Scan for the cell matching the given text and deliver its [X, Y] coordinate at center. 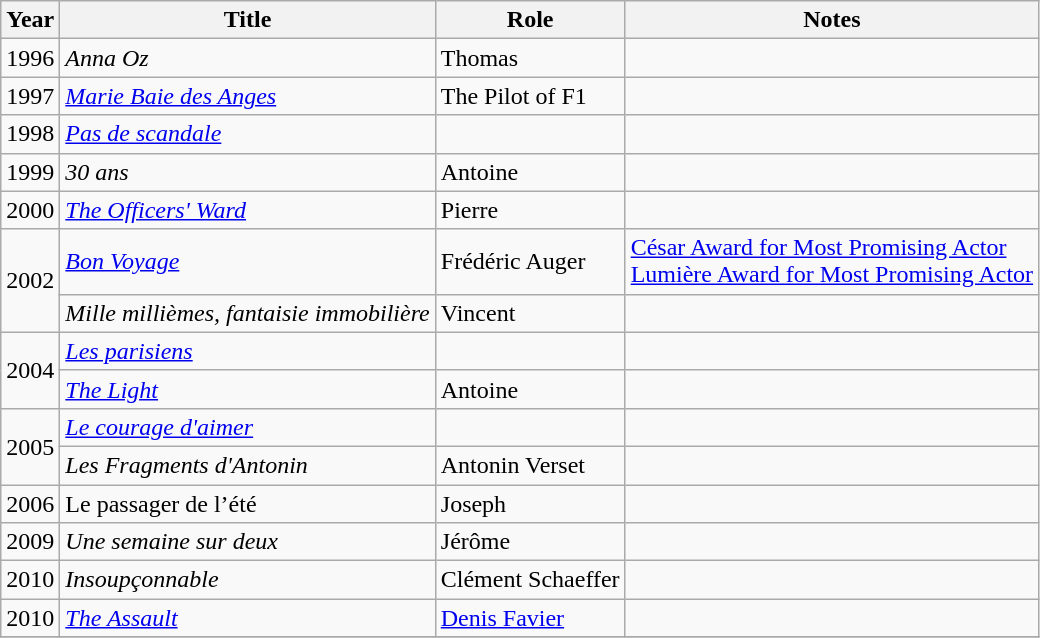
The Pilot of F1 [530, 96]
Pierre [530, 210]
Insoupçonnable [248, 580]
Les Fragments d'Antonin [248, 465]
Denis Favier [530, 618]
César Award for Most Promising ActorLumière Award for Most Promising Actor [832, 262]
Le courage d'aimer [248, 427]
2006 [30, 503]
The Light [248, 389]
Frédéric Auger [530, 262]
Title [248, 20]
1996 [30, 58]
Pas de scandale [248, 134]
2004 [30, 370]
Le passager de l’été [248, 503]
The Officers' Ward [248, 210]
2009 [30, 542]
Antonin Verset [530, 465]
Anna Oz [248, 58]
Notes [832, 20]
1997 [30, 96]
Year [30, 20]
1998 [30, 134]
Une semaine sur deux [248, 542]
Mille millièmes, fantaisie immobilière [248, 313]
Thomas [530, 58]
1999 [30, 172]
Les parisiens [248, 351]
The Assault [248, 618]
2000 [30, 210]
Role [530, 20]
Clément Schaeffer [530, 580]
Bon Voyage [248, 262]
Vincent [530, 313]
2005 [30, 446]
Jérôme [530, 542]
30 ans [248, 172]
2002 [30, 280]
Joseph [530, 503]
Marie Baie des Anges [248, 96]
